Search for the cell housing the specified text and yield its (x, y) center coordinate. 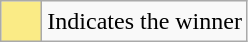
Indicates the winner (145, 22)
